From the cell containing the given text, extract its center point as (x, y) coordinate. 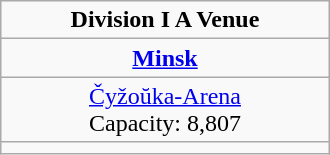
Division I A Venue (165, 20)
Minsk (165, 58)
Čyžoŭka-ArenaCapacity: 8,807 (165, 110)
